Scan for the cell matching the given text and deliver its [X, Y] coordinate at center. 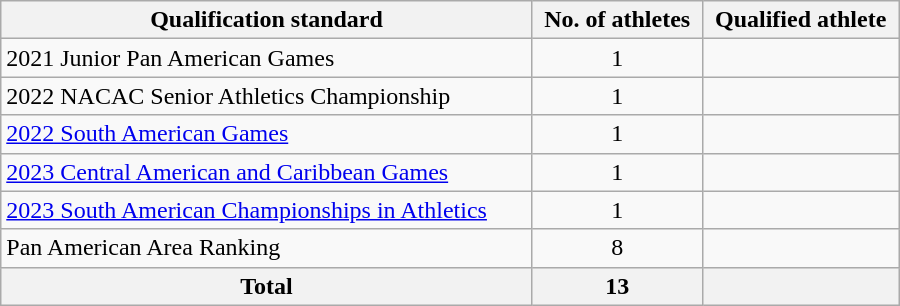
Total [267, 286]
2023 Central American and Caribbean Games [267, 172]
Qualified athlete [800, 20]
2022 South American Games [267, 134]
No. of athletes [617, 20]
13 [617, 286]
2023 South American Championships in Athletics [267, 210]
2021 Junior Pan American Games [267, 58]
2022 NACAC Senior Athletics Championship [267, 96]
8 [617, 248]
Pan American Area Ranking [267, 248]
Qualification standard [267, 20]
